From the cell containing the given text, extract its center point as [X, Y] coordinate. 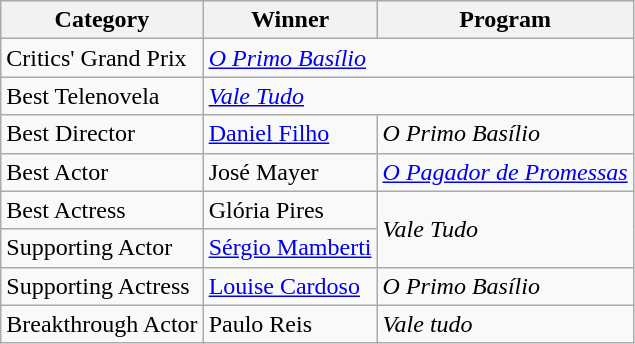
Supporting Actress [102, 286]
Best Actress [102, 210]
Supporting Actor [102, 248]
Best Telenovela [102, 96]
Winner [290, 20]
Daniel Filho [290, 134]
Louise Cardoso [290, 286]
Category [102, 20]
Best Director [102, 134]
Sérgio Mamberti [290, 248]
Critics' Grand Prix [102, 58]
Program [505, 20]
Vale tudo [505, 324]
O Pagador de Promessas [505, 172]
José Mayer [290, 172]
Best Actor [102, 172]
Breakthrough Actor [102, 324]
Paulo Reis [290, 324]
Glória Pires [290, 210]
